Determine the [x, y] coordinate at the center of the cell enclosing the given text.  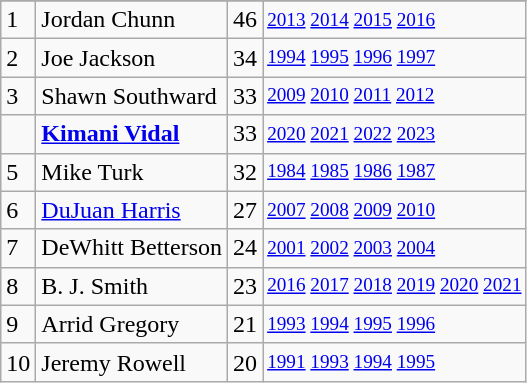
46 [246, 20]
24 [246, 248]
1991 1993 1994 1995 [395, 362]
2009 2010 2011 2012 [395, 96]
1984 1985 1986 1987 [395, 172]
Mike Turk [132, 172]
32 [246, 172]
2013 2014 2015 2016 [395, 20]
1994 1995 1996 1997 [395, 58]
Jeremy Rowell [132, 362]
Shawn Southward [132, 96]
1993 1994 1995 1996 [395, 324]
23 [246, 286]
8 [18, 286]
B. J. Smith [132, 286]
7 [18, 248]
5 [18, 172]
2020 2021 2022 2023 [395, 134]
2 [18, 58]
27 [246, 210]
3 [18, 96]
Joe Jackson [132, 58]
2007 2008 2009 2010 [395, 210]
DeWhitt Betterson [132, 248]
9 [18, 324]
Kimani Vidal [132, 134]
20 [246, 362]
1 [18, 20]
Jordan Chunn [132, 20]
DuJuan Harris [132, 210]
10 [18, 362]
Arrid Gregory [132, 324]
2016 2017 2018 2019 2020 2021 [395, 286]
34 [246, 58]
2001 2002 2003 2004 [395, 248]
6 [18, 210]
21 [246, 324]
